Scan for the cell matching the given text and deliver its [X, Y] coordinate at center. 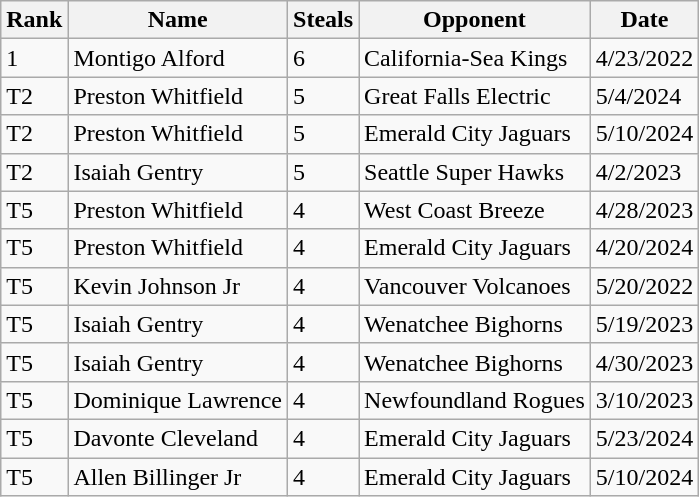
3/10/2023 [644, 400]
Montigo Alford [178, 58]
West Coast Breeze [475, 210]
California-Sea Kings [475, 58]
4/28/2023 [644, 210]
Great Falls Electric [475, 96]
5/20/2022 [644, 286]
4/2/2023 [644, 172]
4/23/2022 [644, 58]
Name [178, 20]
Dominique Lawrence [178, 400]
Allen Billinger Jr [178, 477]
Seattle Super Hawks [475, 172]
Rank [34, 20]
5/23/2024 [644, 438]
Newfoundland Rogues [475, 400]
Vancouver Volcanoes [475, 286]
Date [644, 20]
6 [324, 58]
5/4/2024 [644, 96]
5/19/2023 [644, 324]
Davonte Cleveland [178, 438]
Kevin Johnson Jr [178, 286]
1 [34, 58]
4/30/2023 [644, 362]
Steals [324, 20]
4/20/2024 [644, 248]
Opponent [475, 20]
